Return the [X, Y] coordinate for the center point of the cell that contains the specified text.  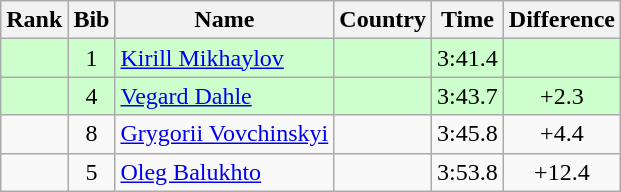
Bib [92, 20]
Country [383, 20]
+4.4 [562, 134]
+12.4 [562, 172]
Vegard Dahle [224, 96]
Difference [562, 20]
4 [92, 96]
3:53.8 [468, 172]
Time [468, 20]
Name [224, 20]
Oleg Balukhto [224, 172]
8 [92, 134]
Grygorii Vovchinskyi [224, 134]
1 [92, 58]
3:43.7 [468, 96]
3:45.8 [468, 134]
5 [92, 172]
+2.3 [562, 96]
Rank [34, 20]
3:41.4 [468, 58]
Kirill Mikhaylov [224, 58]
